Extract the [x, y] coordinate from the center of the cell holding the provided text.  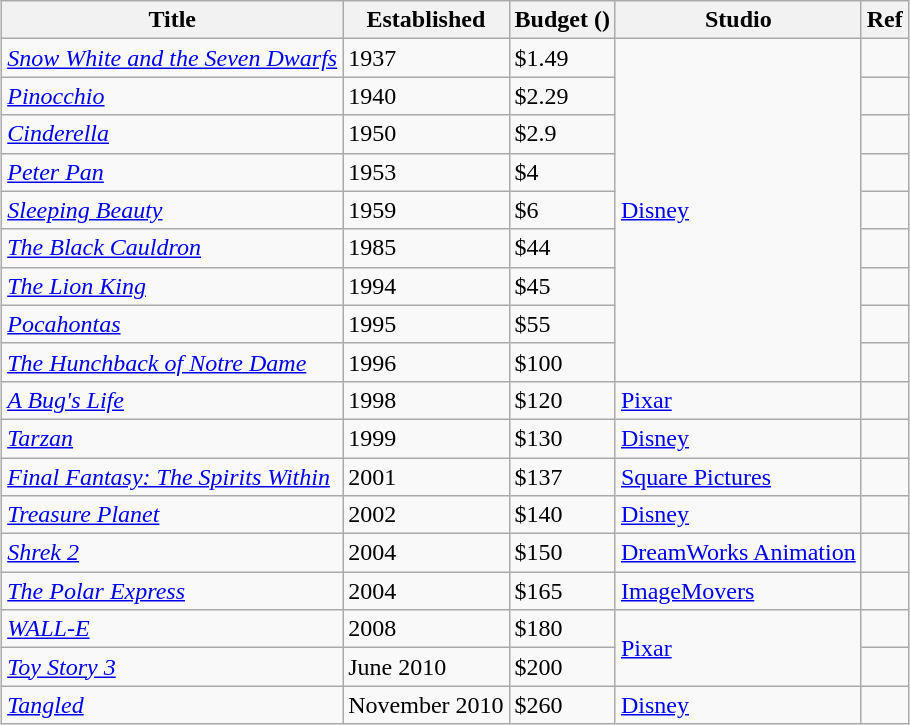
Sleeping Beauty [172, 210]
$45 [562, 286]
The Black Cauldron [172, 248]
Pocahontas [172, 324]
November 2010 [426, 705]
Cinderella [172, 134]
1996 [426, 362]
$180 [562, 629]
$55 [562, 324]
Studio [738, 20]
$260 [562, 705]
1937 [426, 58]
A Bug's Life [172, 400]
$44 [562, 248]
1959 [426, 210]
The Polar Express [172, 591]
1994 [426, 286]
1999 [426, 438]
2001 [426, 477]
$100 [562, 362]
Pinocchio [172, 96]
Budget () [562, 20]
Toy Story 3 [172, 667]
$2.9 [562, 134]
Tangled [172, 705]
ImageMovers [738, 591]
$137 [562, 477]
$150 [562, 553]
Treasure Planet [172, 515]
$4 [562, 172]
Snow White and the Seven Dwarfs [172, 58]
1995 [426, 324]
1940 [426, 96]
$1.49 [562, 58]
$6 [562, 210]
Shrek 2 [172, 553]
2008 [426, 629]
Established [426, 20]
Ref [884, 20]
Final Fantasy: The Spirits Within [172, 477]
$165 [562, 591]
The Hunchback of Notre Dame [172, 362]
Peter Pan [172, 172]
Title [172, 20]
1998 [426, 400]
2002 [426, 515]
$130 [562, 438]
The Lion King [172, 286]
WALL-E [172, 629]
1953 [426, 172]
$120 [562, 400]
June 2010 [426, 667]
$140 [562, 515]
1985 [426, 248]
DreamWorks Animation [738, 553]
Tarzan [172, 438]
$200 [562, 667]
Square Pictures [738, 477]
$2.29 [562, 96]
1950 [426, 134]
